Scan for the cell matching the given text and deliver its [X, Y] coordinate at center. 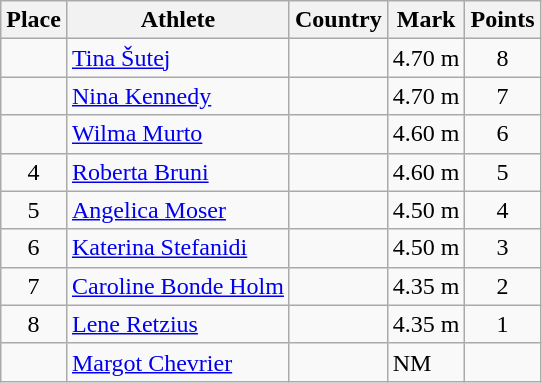
Athlete [178, 20]
Wilma Murto [178, 134]
Roberta Bruni [178, 172]
NM [426, 362]
Tina Šutej [178, 58]
Katerina Stefanidi [178, 248]
Country [338, 20]
Nina Kennedy [178, 96]
Points [502, 20]
2 [502, 286]
3 [502, 248]
Lene Retzius [178, 324]
Caroline Bonde Holm [178, 286]
1 [502, 324]
Mark [426, 20]
Margot Chevrier [178, 362]
Place [34, 20]
Angelica Moser [178, 210]
